Locate the cell with the specified text and output its [X, Y] center coordinate. 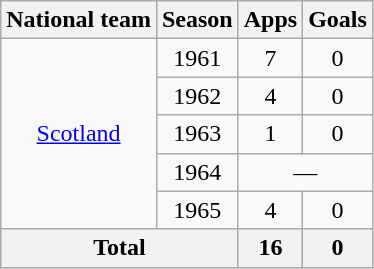
1965 [197, 210]
1963 [197, 134]
7 [270, 58]
1961 [197, 58]
— [305, 172]
Scotland [79, 134]
1962 [197, 96]
Season [197, 20]
Goals [338, 20]
Total [120, 248]
1964 [197, 172]
Apps [270, 20]
National team [79, 20]
16 [270, 248]
1 [270, 134]
